Identify which cell holds the provided text, then report its (X, Y) central coordinate. 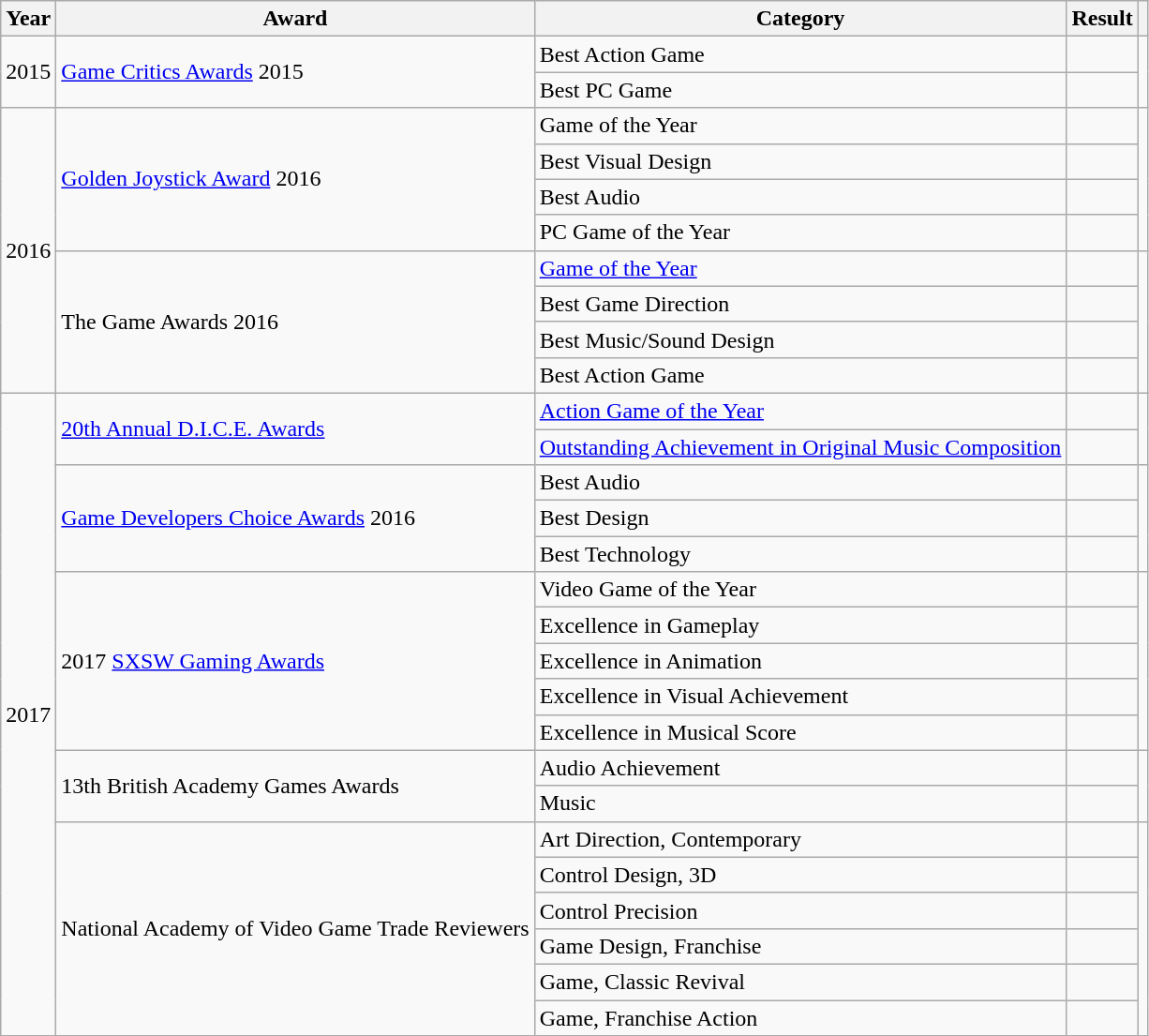
Action Game of the Year (800, 411)
2017 (28, 714)
20th Annual D.I.C.E. Awards (295, 428)
Game Developers Choice Awards 2016 (295, 518)
National Academy of Video Game Trade Reviewers (295, 928)
Game Critics Awards 2015 (295, 72)
Best Visual Design (800, 161)
Control Precision (800, 910)
Excellence in Musical Score (800, 732)
Outstanding Achievement in Original Music Composition (800, 447)
Best PC Game (800, 90)
Result (1102, 19)
The Game Awards 2016 (295, 322)
Control Design, 3D (800, 875)
Award (295, 19)
Best Design (800, 518)
Excellence in Visual Achievement (800, 697)
Category (800, 19)
Best Music/Sound Design (800, 339)
Video Game of the Year (800, 590)
Excellence in Gameplay (800, 625)
2016 (28, 250)
Game Design, Franchise (800, 946)
2017 SXSW Gaming Awards (295, 661)
Best Game Direction (800, 304)
Best Technology (800, 554)
Excellence in Animation (800, 661)
Year (28, 19)
Music (800, 803)
Golden Joystick Award 2016 (295, 179)
Game, Franchise Action (800, 1017)
13th British Academy Games Awards (295, 786)
PC Game of the Year (800, 233)
Art Direction, Contemporary (800, 839)
Game, Classic Revival (800, 982)
2015 (28, 72)
Audio Achievement (800, 768)
